Locate the cell with the specified text and output its [x, y] center coordinate. 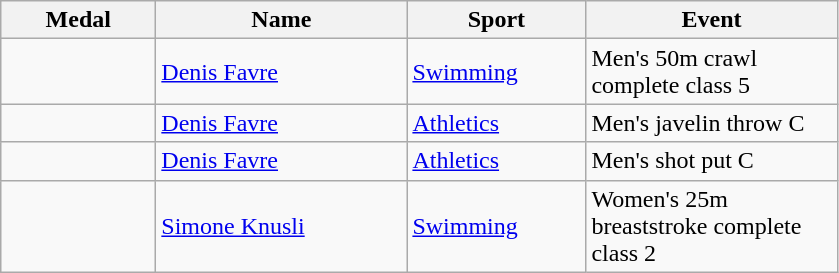
Event [712, 20]
Men's 50m crawl complete class 5 [712, 72]
Name [282, 20]
Men's javelin throw C [712, 123]
Men's shot put C [712, 161]
Sport [496, 20]
Medal [78, 20]
Simone Knusli [282, 226]
Women's 25m breaststroke complete class 2 [712, 226]
